Determine the (X, Y) coordinate at the center of the cell enclosing the given text.  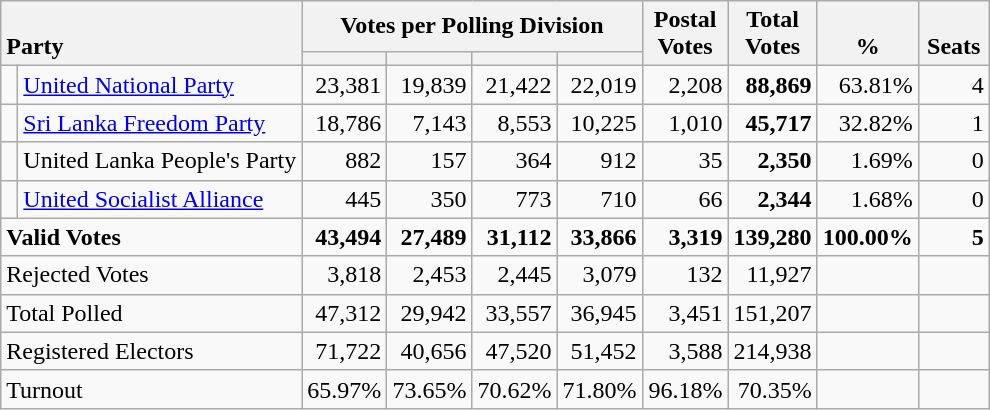
40,656 (430, 351)
2,344 (772, 199)
10,225 (600, 123)
1,010 (685, 123)
445 (344, 199)
PostalVotes (685, 34)
23,381 (344, 85)
3,079 (600, 275)
66 (685, 199)
1.68% (868, 199)
43,494 (344, 237)
% (868, 34)
214,938 (772, 351)
70.62% (514, 389)
3,588 (685, 351)
7,143 (430, 123)
3,818 (344, 275)
47,520 (514, 351)
11,927 (772, 275)
31,112 (514, 237)
5 (954, 237)
18,786 (344, 123)
2,208 (685, 85)
Rejected Votes (152, 275)
88,869 (772, 85)
3,319 (685, 237)
Turnout (152, 389)
364 (514, 161)
2,350 (772, 161)
Total Polled (152, 313)
882 (344, 161)
33,866 (600, 237)
21,422 (514, 85)
Sri Lanka Freedom Party (160, 123)
912 (600, 161)
45,717 (772, 123)
63.81% (868, 85)
36,945 (600, 313)
3,451 (685, 313)
Valid Votes (152, 237)
4 (954, 85)
70.35% (772, 389)
71.80% (600, 389)
96.18% (685, 389)
United Socialist Alliance (160, 199)
29,942 (430, 313)
35 (685, 161)
United Lanka People's Party (160, 161)
22,019 (600, 85)
Seats (954, 34)
51,452 (600, 351)
2,445 (514, 275)
71,722 (344, 351)
1 (954, 123)
139,280 (772, 237)
132 (685, 275)
2,453 (430, 275)
Registered Electors (152, 351)
65.97% (344, 389)
350 (430, 199)
32.82% (868, 123)
United National Party (160, 85)
Party (152, 34)
27,489 (430, 237)
100.00% (868, 237)
773 (514, 199)
8,553 (514, 123)
19,839 (430, 85)
710 (600, 199)
151,207 (772, 313)
Total Votes (772, 34)
73.65% (430, 389)
33,557 (514, 313)
157 (430, 161)
1.69% (868, 161)
47,312 (344, 313)
Votes per Polling Division (472, 26)
